Pinpoint the cell where the given text exists, returning its (x, y) midpoint coordinate. 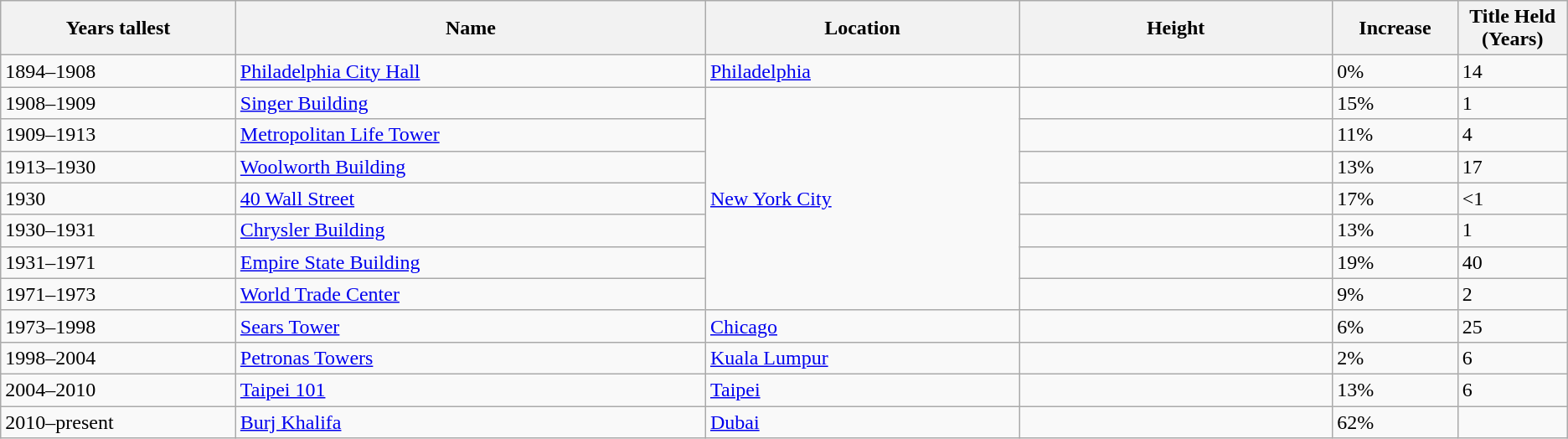
2010–present (119, 421)
Chrysler Building (471, 230)
Singer Building (471, 103)
Woolworth Building (471, 167)
40 Wall Street (471, 199)
Kuala Lumpur (862, 358)
World Trade Center (471, 294)
62% (1395, 421)
1894–1908 (119, 71)
1998–2004 (119, 358)
Burj Khalifa (471, 421)
Increase (1395, 28)
1909–1913 (119, 135)
Philadelphia (862, 71)
0% (1395, 71)
1971–1973 (119, 294)
25 (1513, 326)
Title Held (Years) (1513, 28)
2% (1395, 358)
9% (1395, 294)
14 (1513, 71)
1908–1909 (119, 103)
Location (862, 28)
17% (1395, 199)
Taipei (862, 390)
15% (1395, 103)
Years tallest (119, 28)
1913–1930 (119, 167)
1931–1971 (119, 262)
Name (471, 28)
1930 (119, 199)
Height (1176, 28)
<1 (1513, 199)
Philadelphia City Hall (471, 71)
19% (1395, 262)
17 (1513, 167)
Sears Tower (471, 326)
1973–1998 (119, 326)
40 (1513, 262)
Chicago (862, 326)
2004–2010 (119, 390)
Metropolitan Life Tower (471, 135)
New York City (862, 199)
4 (1513, 135)
Petronas Towers (471, 358)
2 (1513, 294)
Dubai (862, 421)
1930–1931 (119, 230)
11% (1395, 135)
Empire State Building (471, 262)
6% (1395, 326)
Taipei 101 (471, 390)
